Detect which cell encompasses the target text, then output its (x, y) center coordinate. 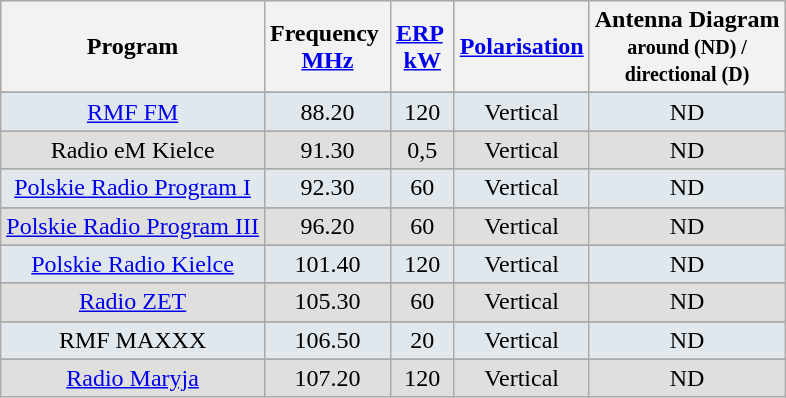
96.20 (327, 226)
101.40 (327, 264)
Program (133, 47)
RMF FM (133, 112)
92.30 (327, 188)
91.30 (327, 150)
Polskie Radio Program I (133, 188)
Frequency MHz (327, 47)
Antenna Diagramaround (ND) /directional (D) (687, 47)
Radio Maryja (133, 378)
Polskie Radio Program III (133, 226)
Polskie Radio Kielce (133, 264)
ERP kW (422, 47)
107.20 (327, 378)
88.20 (327, 112)
Radio ZET (133, 302)
Polarisation (522, 47)
106.50 (327, 340)
0,5 (422, 150)
RMF MAXXX (133, 340)
Radio eM Kielce (133, 150)
20 (422, 340)
105.30 (327, 302)
